Search for the cell housing the specified text and yield its [X, Y] center coordinate. 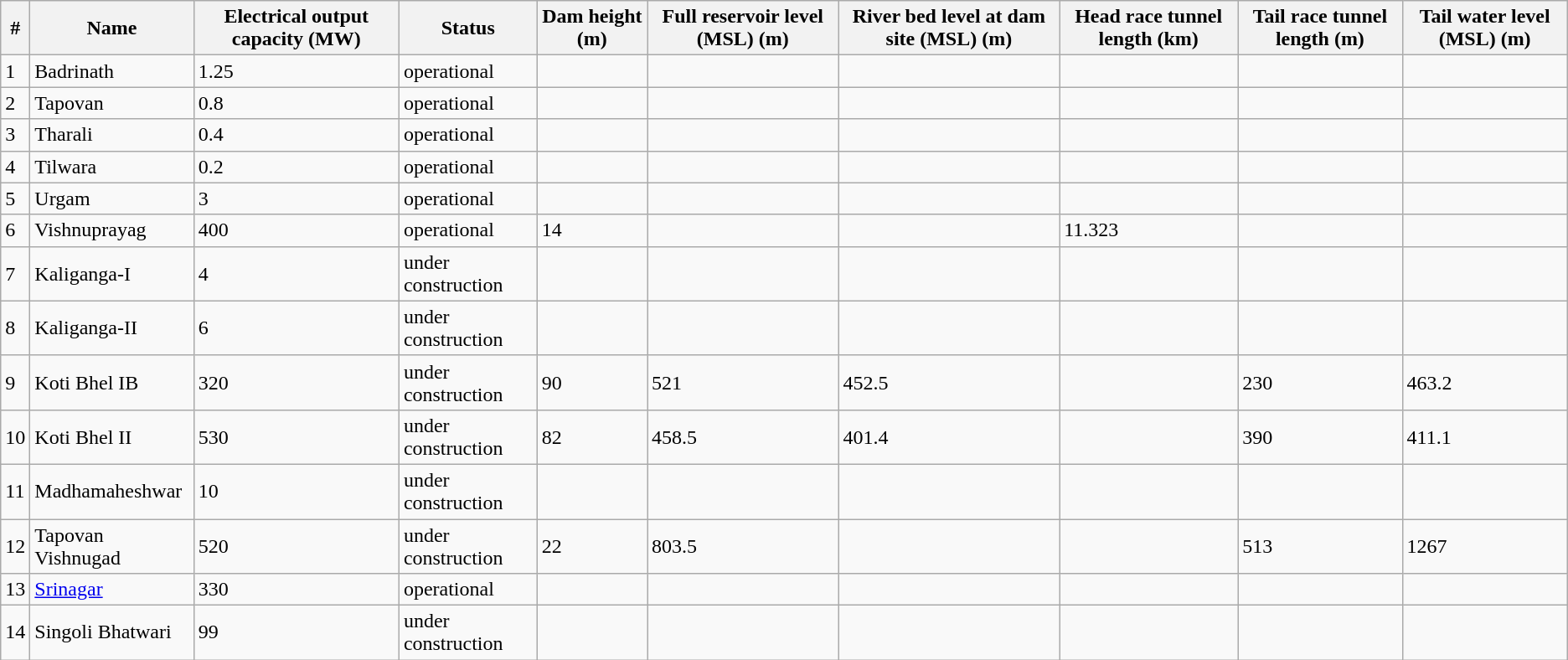
# [15, 28]
7 [15, 273]
12 [15, 546]
452.5 [949, 382]
Srinagar [112, 590]
Madhamaheshwar [112, 491]
22 [591, 546]
11.323 [1149, 230]
Singoli Bhatwari [112, 633]
520 [297, 546]
0.8 [297, 103]
Kaliganga-I [112, 273]
521 [743, 382]
Name [112, 28]
13 [15, 590]
0.4 [297, 135]
9 [15, 382]
2 [15, 103]
320 [297, 382]
Urgam [112, 199]
Kaliganga-II [112, 328]
463.2 [1484, 382]
Tail race tunnel length (m) [1320, 28]
Koti Bhel IB [112, 382]
330 [297, 590]
Tapovan Vishnugad [112, 546]
230 [1320, 382]
530 [297, 437]
Vishnuprayag [112, 230]
401.4 [949, 437]
Full reservoir level (MSL) (m) [743, 28]
82 [591, 437]
River bed level at dam site (MSL) (m) [949, 28]
458.5 [743, 437]
11 [15, 491]
Tharali [112, 135]
99 [297, 633]
Tail water level (MSL) (m) [1484, 28]
513 [1320, 546]
90 [591, 382]
Head race tunnel length (km) [1149, 28]
Badrinath [112, 71]
400 [297, 230]
1.25 [297, 71]
5 [15, 199]
Tilwara [112, 167]
Status [467, 28]
803.5 [743, 546]
Dam height (m) [591, 28]
8 [15, 328]
1267 [1484, 546]
Koti Bhel II [112, 437]
1 [15, 71]
411.1 [1484, 437]
Electrical output capacity (MW) [297, 28]
Tapovan [112, 103]
0.2 [297, 167]
390 [1320, 437]
